Detect which cell encompasses the target text, then output its (X, Y) center coordinate. 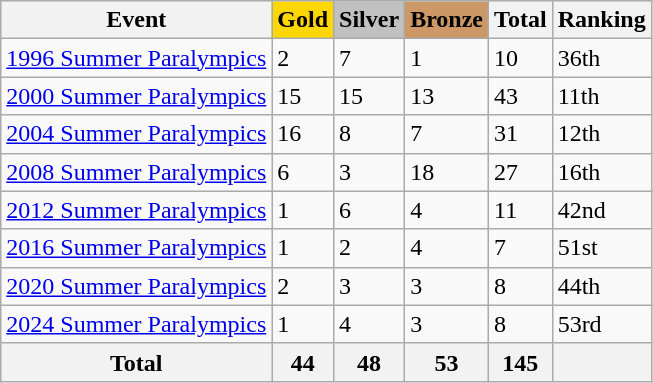
12th (602, 134)
2008 Summer Paralympics (136, 172)
48 (370, 362)
53 (447, 362)
Event (136, 20)
27 (521, 172)
53rd (602, 324)
43 (521, 96)
11th (602, 96)
2016 Summer Paralympics (136, 248)
2004 Summer Paralympics (136, 134)
16 (303, 134)
1996 Summer Paralympics (136, 58)
18 (447, 172)
42nd (602, 210)
2000 Summer Paralympics (136, 96)
2020 Summer Paralympics (136, 286)
16th (602, 172)
10 (521, 58)
31 (521, 134)
2012 Summer Paralympics (136, 210)
51st (602, 248)
44 (303, 362)
13 (447, 96)
44th (602, 286)
Bronze (447, 20)
Ranking (602, 20)
Gold (303, 20)
Silver (370, 20)
2024 Summer Paralympics (136, 324)
145 (521, 362)
36th (602, 58)
11 (521, 210)
